Determine the (X, Y) coordinate at the center of the cell enclosing the given text.  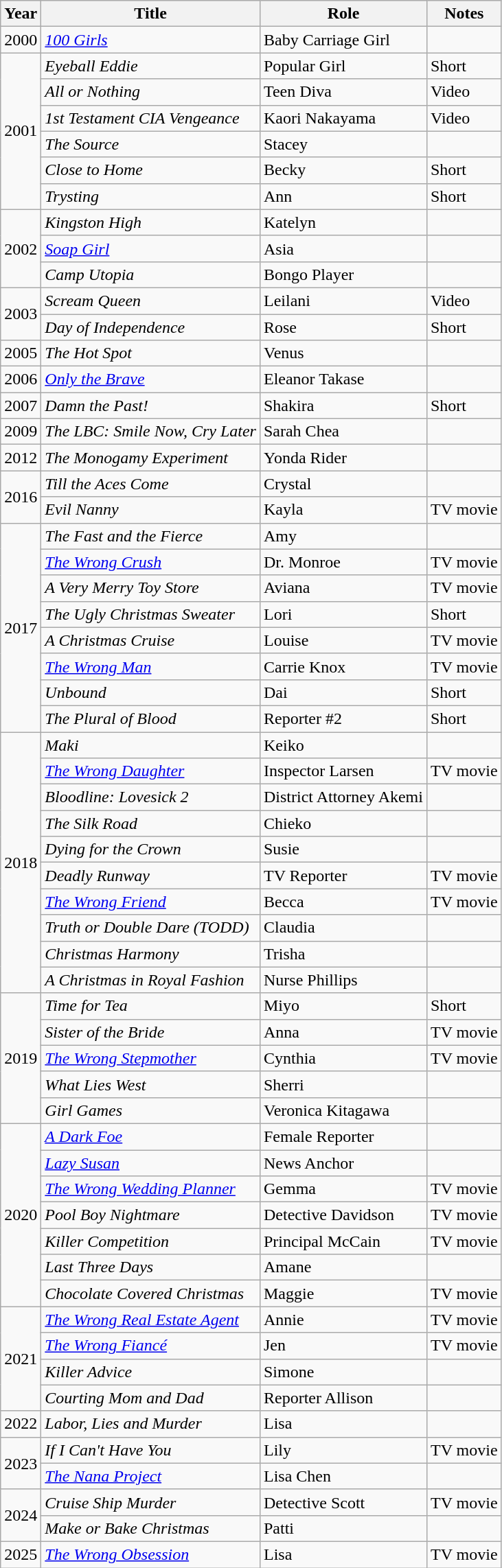
Eyeball Eddie (151, 66)
The Fast and the Fierce (151, 536)
Ann (343, 196)
Jen (343, 1346)
Crystal (343, 484)
A Very Merry Toy Store (151, 588)
Time for Tea (151, 1006)
Inspector Larsen (343, 771)
Nurse Phillips (343, 980)
Aviana (343, 588)
Evil Nanny (151, 510)
Maggie (343, 1294)
2002 (21, 248)
The Nana Project (151, 1476)
Sister of the Bride (151, 1032)
The Wrong Fiancé (151, 1346)
Camp Utopia (151, 274)
Sarah Chea (343, 432)
Chocolate Covered Christmas (151, 1294)
Reporter #2 (343, 718)
2001 (21, 131)
The Wrong Man (151, 666)
Becca (343, 902)
Annie (343, 1320)
Amy (343, 536)
A Christmas Cruise (151, 640)
Claudia (343, 928)
Role (343, 14)
Carrie Knox (343, 666)
Scream Queen (151, 301)
Unbound (151, 692)
Asia (343, 248)
Popular Girl (343, 66)
Damn the Past! (151, 406)
Lori (343, 614)
2005 (21, 353)
Lisa Chen (343, 1476)
Day of Independence (151, 327)
Maki (151, 745)
2009 (21, 432)
Lily (343, 1450)
2017 (21, 627)
The Silk Road (151, 823)
2021 (21, 1359)
Veronica Kitagawa (343, 1110)
Stacey (343, 144)
2012 (21, 458)
A Christmas in Royal Fashion (151, 980)
If I Can't Have You (151, 1450)
Susie (343, 850)
A Dark Foe (151, 1136)
What Lies West (151, 1084)
Shakira (343, 406)
1st Testament CIA Vengeance (151, 118)
Trisha (343, 954)
Dying for the Crown (151, 850)
The Wrong Wedding Planner (151, 1189)
Cruise Ship Murder (151, 1502)
Miyo (343, 1006)
Principal McCain (343, 1241)
Venus (343, 353)
The Plural of Blood (151, 718)
The Wrong Crush (151, 562)
Courting Mom and Dad (151, 1398)
Close to Home (151, 170)
Keiko (343, 745)
Sherri (343, 1084)
Teen Diva (343, 92)
2022 (21, 1424)
Simone (343, 1372)
Till the Aces Come (151, 484)
Make or Bake Christmas (151, 1528)
Cynthia (343, 1058)
Pool Boy Nightmare (151, 1215)
Kingston High (151, 222)
Yonda Rider (343, 458)
Only the Brave (151, 379)
2003 (21, 314)
The Wrong Friend (151, 902)
Katelyn (343, 222)
Kaori Nakayama (343, 118)
The Wrong Daughter (151, 771)
Detective Davidson (343, 1215)
Rose (343, 327)
Bongo Player (343, 274)
Title (151, 14)
Notes (464, 14)
Soap Girl (151, 248)
Lazy Susan (151, 1163)
100 Girls (151, 40)
Trysting (151, 196)
2016 (21, 497)
Bloodline: Lovesick 2 (151, 797)
2020 (21, 1215)
2018 (21, 862)
The Wrong Stepmother (151, 1058)
District Attorney Akemi (343, 797)
The Wrong Obsession (151, 1554)
Christmas Harmony (151, 954)
Dr. Monroe (343, 562)
The Source (151, 144)
Dai (343, 692)
Killer Advice (151, 1372)
The LBC: Smile Now, Cry Later (151, 432)
2023 (21, 1463)
Becky (343, 170)
Chieko (343, 823)
Baby Carriage Girl (343, 40)
2000 (21, 40)
TV Reporter (343, 876)
2007 (21, 406)
Girl Games (151, 1110)
Patti (343, 1528)
Female Reporter (343, 1136)
Leilani (343, 301)
Labor, Lies and Murder (151, 1424)
The Ugly Christmas Sweater (151, 614)
Detective Scott (343, 1502)
The Hot Spot (151, 353)
Louise (343, 640)
2006 (21, 379)
Truth or Double Dare (TODD) (151, 928)
Deadly Runway (151, 876)
Killer Competition (151, 1241)
Eleanor Takase (343, 379)
Kayla (343, 510)
2019 (21, 1058)
2024 (21, 1515)
Amane (343, 1267)
All or Nothing (151, 92)
Anna (343, 1032)
News Anchor (343, 1163)
Year (21, 14)
The Wrong Real Estate Agent (151, 1320)
The Monogamy Experiment (151, 458)
2025 (21, 1554)
Last Three Days (151, 1267)
Reporter Allison (343, 1398)
Gemma (343, 1189)
